Return (x, y) of the center of cell containing provided text 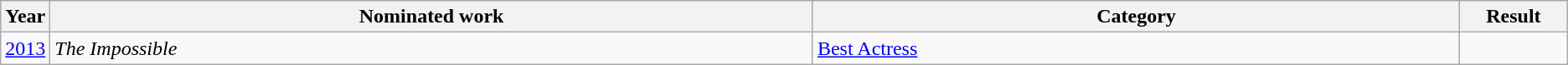
Category (1136, 17)
The Impossible (432, 48)
Result (1514, 17)
Best Actress (1136, 48)
Year (25, 17)
Nominated work (432, 17)
2013 (25, 48)
